Extract the (X, Y) coordinate from the center of the cell holding the provided text.  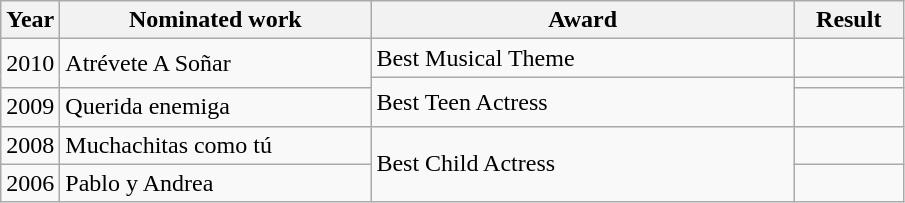
2008 (30, 145)
Muchachitas como tú (216, 145)
Award (583, 20)
2010 (30, 64)
Nominated work (216, 20)
Best Teen Actress (583, 102)
Querida enemiga (216, 107)
Result (848, 20)
Best Musical Theme (583, 58)
Year (30, 20)
2006 (30, 183)
Pablo y Andrea (216, 183)
Best Child Actress (583, 164)
2009 (30, 107)
Atrévete A Soñar (216, 64)
